From the cell containing the given text, extract its center point as [x, y] coordinate. 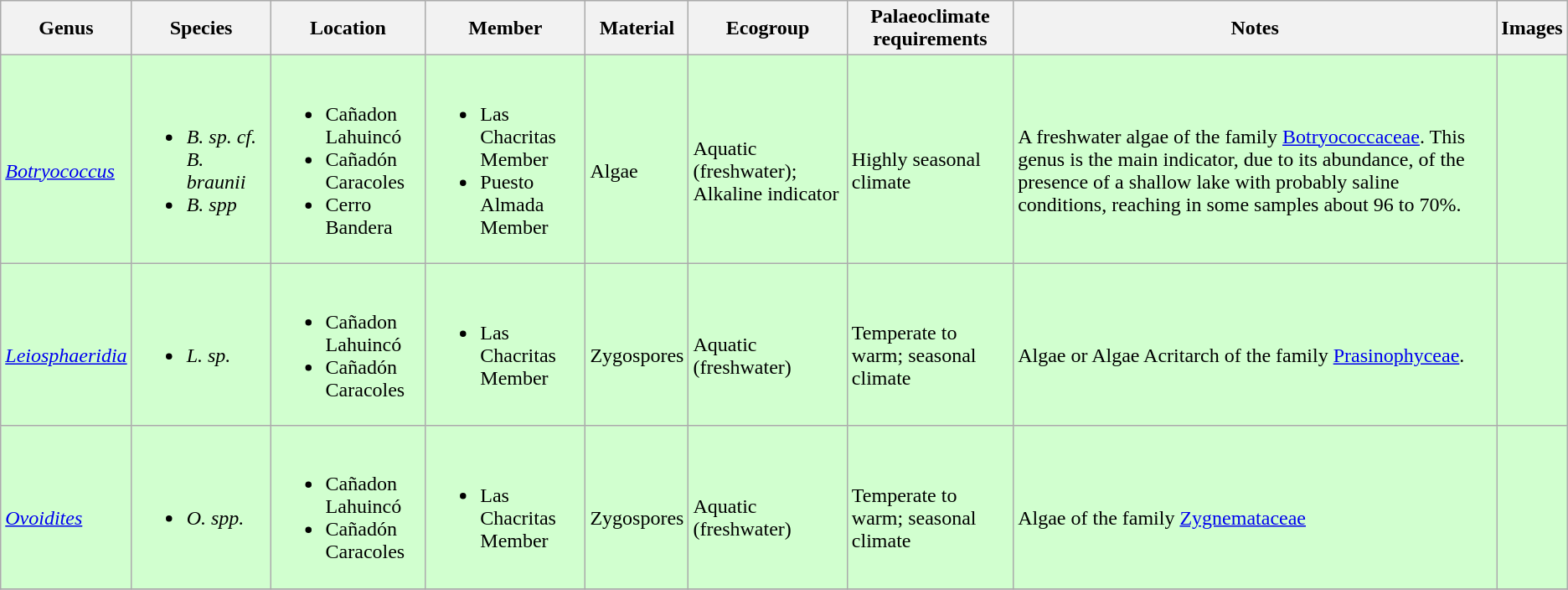
Algae [637, 159]
Ovoidites [66, 507]
Notes [1255, 28]
Algae or Algae Acritarch of the family Prasinophyceae. [1255, 344]
Images [1532, 28]
Palaeoclimate requirements [930, 28]
O. spp. [201, 507]
Aquatic (freshwater); Alkaline indicator [767, 159]
Botryococcus [66, 159]
Cañadon LahuincóCañadón CaracolesCerro Bandera [348, 159]
Member [506, 28]
Species [201, 28]
Genus [66, 28]
Las Chacritas MemberPuesto Almada Member [506, 159]
Ecogroup [767, 28]
Leiosphaeridia [66, 344]
B. sp. cf. B. brauniiB. spp [201, 159]
Location [348, 28]
Material [637, 28]
Highly seasonal climate [930, 159]
Algae of the family Zygnemataceae [1255, 507]
L. sp. [201, 344]
